Detect which cell encompasses the target text, then output its [X, Y] center coordinate. 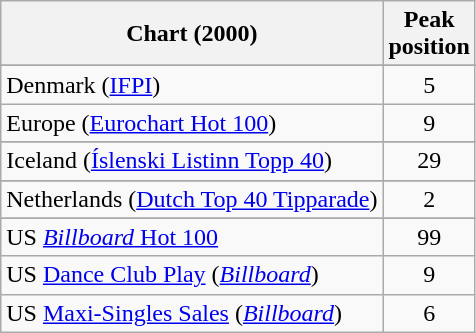
5 [429, 85]
29 [429, 161]
2 [429, 199]
6 [429, 313]
Chart (2000) [192, 34]
Iceland (Íslenski Listinn Topp 40) [192, 161]
US Dance Club Play (Billboard) [192, 275]
Denmark (IFPI) [192, 85]
US Maxi-Singles Sales (Billboard) [192, 313]
Europe (Eurochart Hot 100) [192, 123]
99 [429, 237]
Netherlands (Dutch Top 40 Tipparade) [192, 199]
US Billboard Hot 100 [192, 237]
Peakposition [429, 34]
